Return the [X, Y] coordinate for the center point of the cell that contains the specified text.  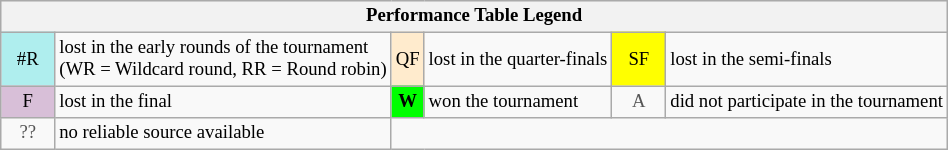
lost in the final [223, 102]
W [408, 102]
lost in the semi-finals [807, 60]
F [28, 102]
lost in the quarter-finals [518, 60]
won the tournament [518, 102]
A [639, 102]
#R [28, 60]
did not participate in the tournament [807, 102]
Performance Table Legend [474, 16]
no reliable source available [223, 134]
?? [28, 134]
QF [408, 60]
SF [639, 60]
lost in the early rounds of the tournament(WR = Wildcard round, RR = Round robin) [223, 60]
